Find where the given text appears and provide that cell's center as (X, Y) coordinate. 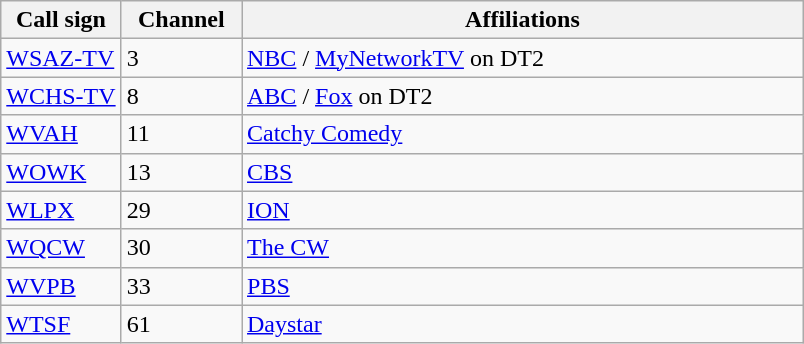
WSAZ-TV (61, 58)
13 (181, 172)
29 (181, 210)
Catchy Comedy (523, 134)
WOWK (61, 172)
WTSF (61, 324)
33 (181, 286)
WQCW (61, 248)
Affiliations (523, 20)
Daystar (523, 324)
Call sign (61, 20)
8 (181, 96)
The CW (523, 248)
WCHS-TV (61, 96)
PBS (523, 286)
WVPB (61, 286)
11 (181, 134)
WLPX (61, 210)
ABC / Fox on DT2 (523, 96)
WVAH (61, 134)
CBS (523, 172)
30 (181, 248)
ION (523, 210)
61 (181, 324)
NBC / MyNetworkTV on DT2 (523, 58)
Channel (181, 20)
3 (181, 58)
